Extract the (X, Y) coordinate from the center of the cell holding the provided text.  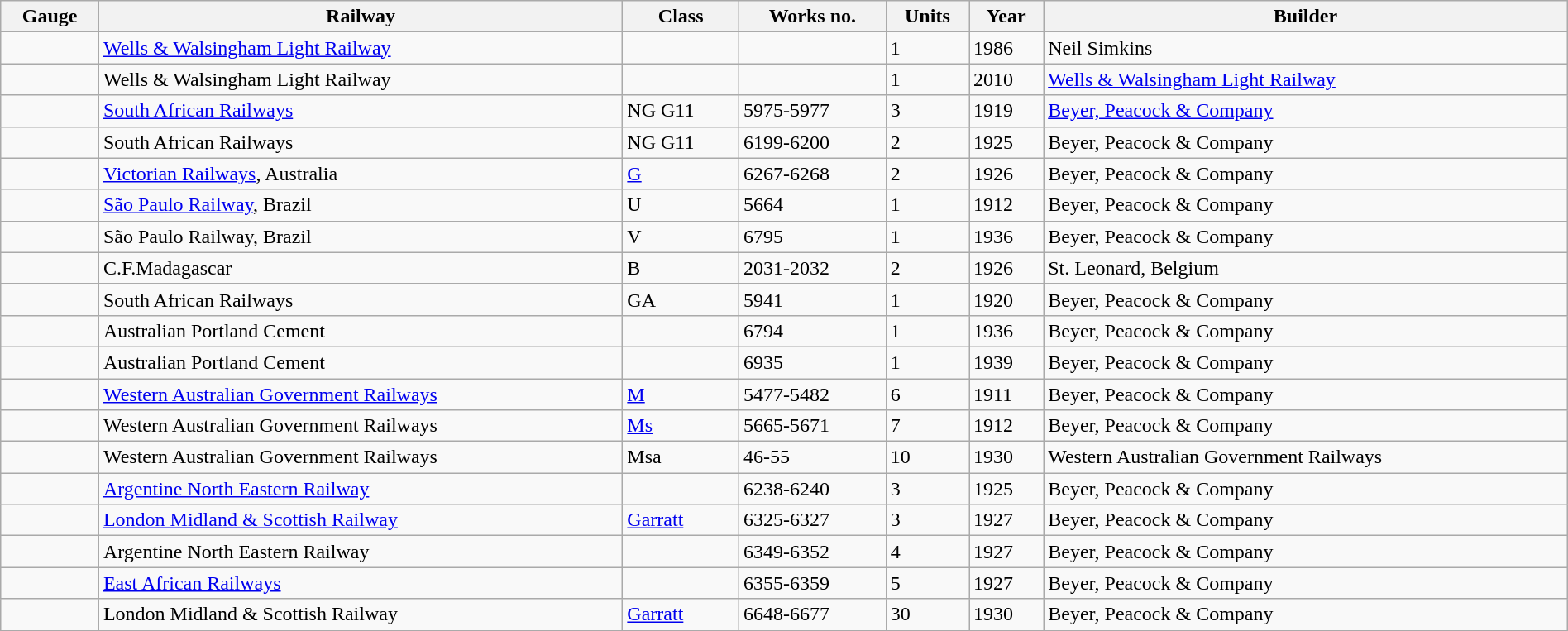
GA (681, 299)
Units (927, 17)
6935 (813, 362)
Ms (681, 426)
6795 (813, 237)
Builder (1306, 17)
5975-5977 (813, 111)
10 (927, 457)
6355-6359 (813, 583)
Neil Simkins (1306, 48)
5665-5671 (813, 426)
5477-5482 (813, 394)
6238-6240 (813, 489)
1919 (1006, 111)
East African Railways (361, 583)
G (681, 174)
Msa (681, 457)
Victorian Railways, Australia (361, 174)
C.F.Madagascar (361, 268)
4 (927, 552)
6199-6200 (813, 142)
6325-6327 (813, 520)
1920 (1006, 299)
6349-6352 (813, 552)
B (681, 268)
6794 (813, 331)
2031-2032 (813, 268)
5664 (813, 205)
Gauge (50, 17)
46-55 (813, 457)
1939 (1006, 362)
5 (927, 583)
Works no. (813, 17)
7 (927, 426)
Class (681, 17)
V (681, 237)
6 (927, 394)
1986 (1006, 48)
M (681, 394)
30 (927, 614)
Railway (361, 17)
St. Leonard, Belgium (1306, 268)
2010 (1006, 79)
6648-6677 (813, 614)
5941 (813, 299)
Year (1006, 17)
U (681, 205)
1911 (1006, 394)
6267-6268 (813, 174)
